Return the [x, y] coordinate for the center point of the cell that contains the specified text.  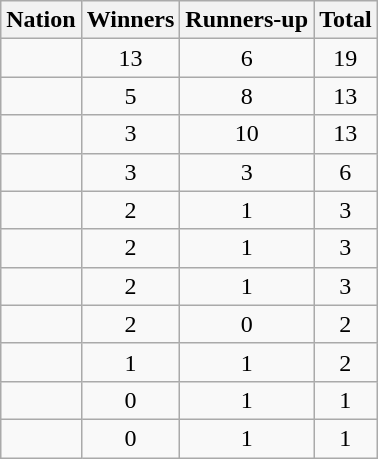
Winners [130, 20]
5 [130, 96]
8 [247, 96]
19 [346, 58]
10 [247, 134]
Nation [41, 20]
Runners-up [247, 20]
Total [346, 20]
